Provide the [X, Y] coordinate of the cell's center where the given text is located.  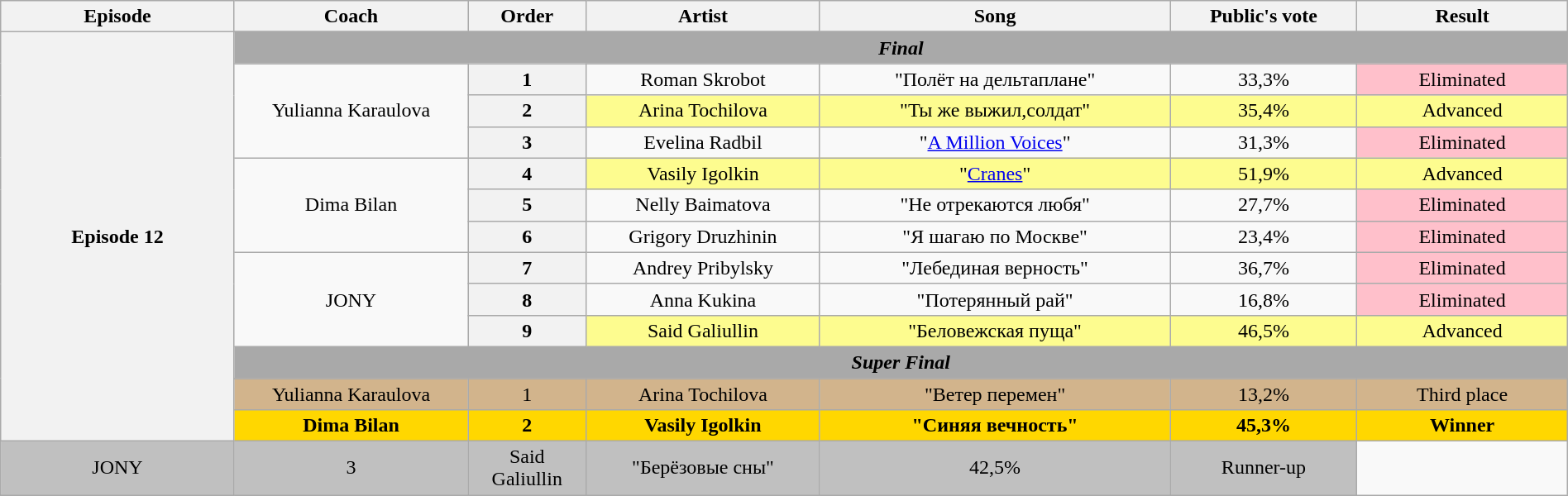
5 [528, 205]
Coach [351, 17]
Runner-up [1264, 468]
"Берёзовые сны" [703, 468]
Andrey Pribylsky [703, 268]
Winner [1462, 426]
51,9% [1264, 174]
23,4% [1264, 236]
9 [528, 331]
Anna Kukina [703, 299]
"Потерянный рай" [995, 299]
Evelina Radbil [703, 142]
"Беловежская пуща" [995, 331]
Artist [703, 17]
Order [528, 17]
"A Million Voices" [995, 142]
"Синяя вечность" [995, 426]
"Я шагаю по Москве" [995, 236]
27,7% [1264, 205]
36,7% [1264, 268]
Episode 12 [117, 236]
Third place [1462, 394]
13,2% [1264, 394]
Roman Skrobot [703, 79]
Episode [117, 17]
"Ветер перемен" [995, 394]
Result [1462, 17]
Nelly Baimatova [703, 205]
"Ты же выжил,солдат" [995, 111]
45,3% [1264, 426]
"Полёт на дельтаплане" [995, 79]
33,3% [1264, 79]
35,4% [1264, 111]
Grigory Druzhinin [703, 236]
"Cranes" [995, 174]
31,3% [1264, 142]
7 [528, 268]
"Не отрекаются любя" [995, 205]
Final [901, 48]
46,5% [1264, 331]
"Лебединая верность" [995, 268]
6 [528, 236]
16,8% [1264, 299]
8 [528, 299]
Public's vote [1264, 17]
4 [528, 174]
Super Final [901, 362]
42,5% [995, 468]
Song [995, 17]
